Identify which cell holds the provided text, then report its [X, Y] central coordinate. 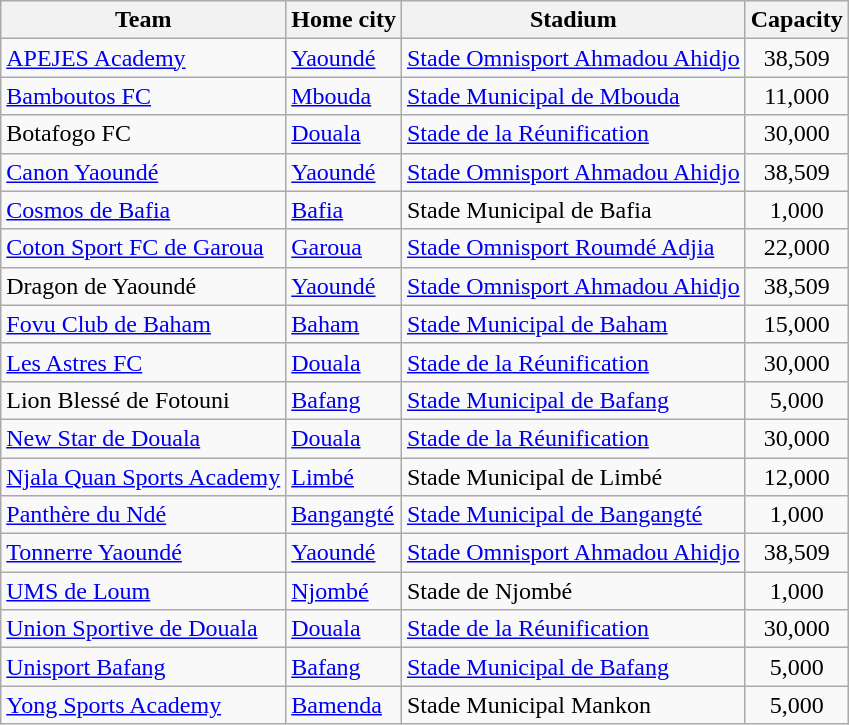
Dragon de Yaoundé [144, 286]
11,000 [796, 96]
Baham [344, 324]
22,000 [796, 248]
Yong Sports Academy [144, 705]
Stade Municipal de Baham [573, 324]
Canon Yaoundé [144, 172]
Bamboutos FC [144, 96]
Njombé [344, 591]
Stade Municipal de Limbé [573, 477]
Capacity [796, 20]
Stade Omnisport Roumdé Adjia [573, 248]
Stade Municipal de Bafia [573, 210]
Mbouda [344, 96]
Stade de Njombé [573, 591]
Unisport Bafang [144, 667]
12,000 [796, 477]
Stadium [573, 20]
Garoua [344, 248]
Stade Municipal de Mbouda [573, 96]
15,000 [796, 324]
Home city [344, 20]
Stade Municipal Mankon [573, 705]
Bafia [344, 210]
APEJES Academy [144, 58]
Stade Municipal de Bangangté [573, 515]
New Star de Douala [144, 438]
Tonnerre Yaoundé [144, 553]
Bamenda [344, 705]
Union Sportive de Douala [144, 629]
Njala Quan Sports Academy [144, 477]
Cosmos de Bafia [144, 210]
Les Astres FC [144, 362]
Coton Sport FC de Garoua [144, 248]
Panthère du Ndé [144, 515]
Fovu Club de Baham [144, 324]
UMS de Loum [144, 591]
Team [144, 20]
Lion Blessé de Fotouni [144, 400]
Limbé [344, 477]
Bangangté [344, 515]
Botafogo FC [144, 134]
